Find where the given text appears and provide that cell's center as (x, y) coordinate. 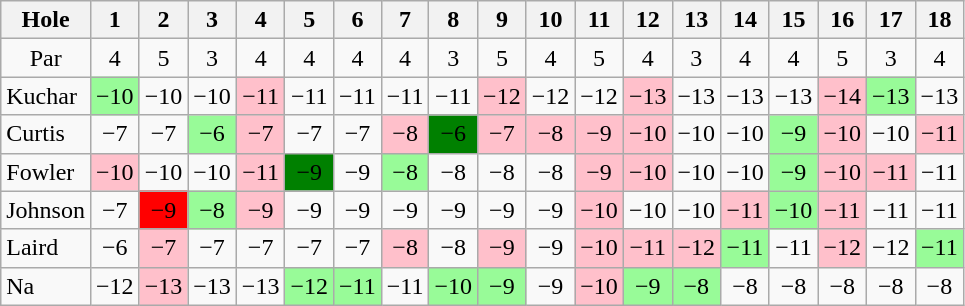
17 (890, 20)
6 (358, 20)
Kuchar (46, 96)
Par (46, 58)
Curtis (46, 134)
Johnson (46, 210)
15 (794, 20)
9 (502, 20)
18 (940, 20)
Hole (46, 20)
Laird (46, 248)
14 (746, 20)
2 (164, 20)
16 (842, 20)
10 (550, 20)
7 (405, 20)
13 (696, 20)
Fowler (46, 172)
1 (114, 20)
−14 (842, 96)
Na (46, 286)
12 (648, 20)
11 (600, 20)
8 (454, 20)
